Find where the given text appears and provide that cell's center as (X, Y) coordinate. 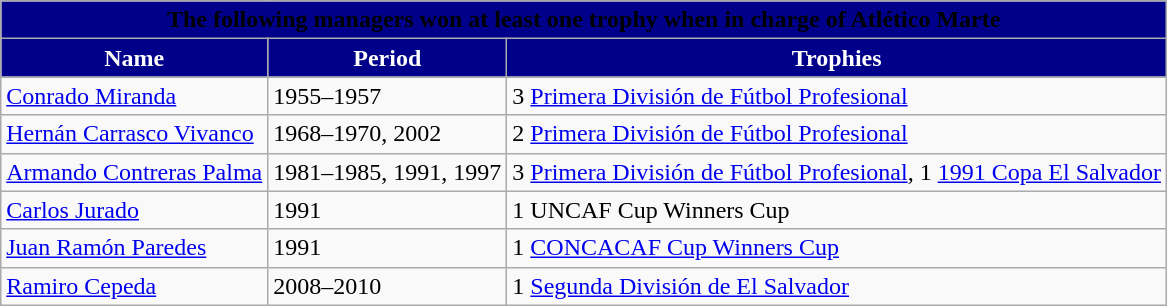
Armando Contreras Palma (134, 172)
Name (134, 58)
Conrado Miranda (134, 96)
1 UNCAF Cup Winners Cup (837, 210)
1955–1957 (388, 96)
Juan Ramón Paredes (134, 248)
The following managers won at least one trophy when in charge of Atlético Marte (584, 20)
1 CONCACAF Cup Winners Cup (837, 248)
1 Segunda División de El Salvador (837, 286)
2 Primera División de Fútbol Profesional (837, 134)
Trophies (837, 58)
3 Primera División de Fútbol Profesional, 1 1991 Copa El Salvador (837, 172)
1981–1985, 1991, 1997 (388, 172)
Period (388, 58)
Carlos Jurado (134, 210)
Hernán Carrasco Vivanco (134, 134)
1968–1970, 2002 (388, 134)
3 Primera División de Fútbol Profesional (837, 96)
Ramiro Cepeda (134, 286)
2008–2010 (388, 286)
